Locate the cell with the specified text and output its (x, y) center coordinate. 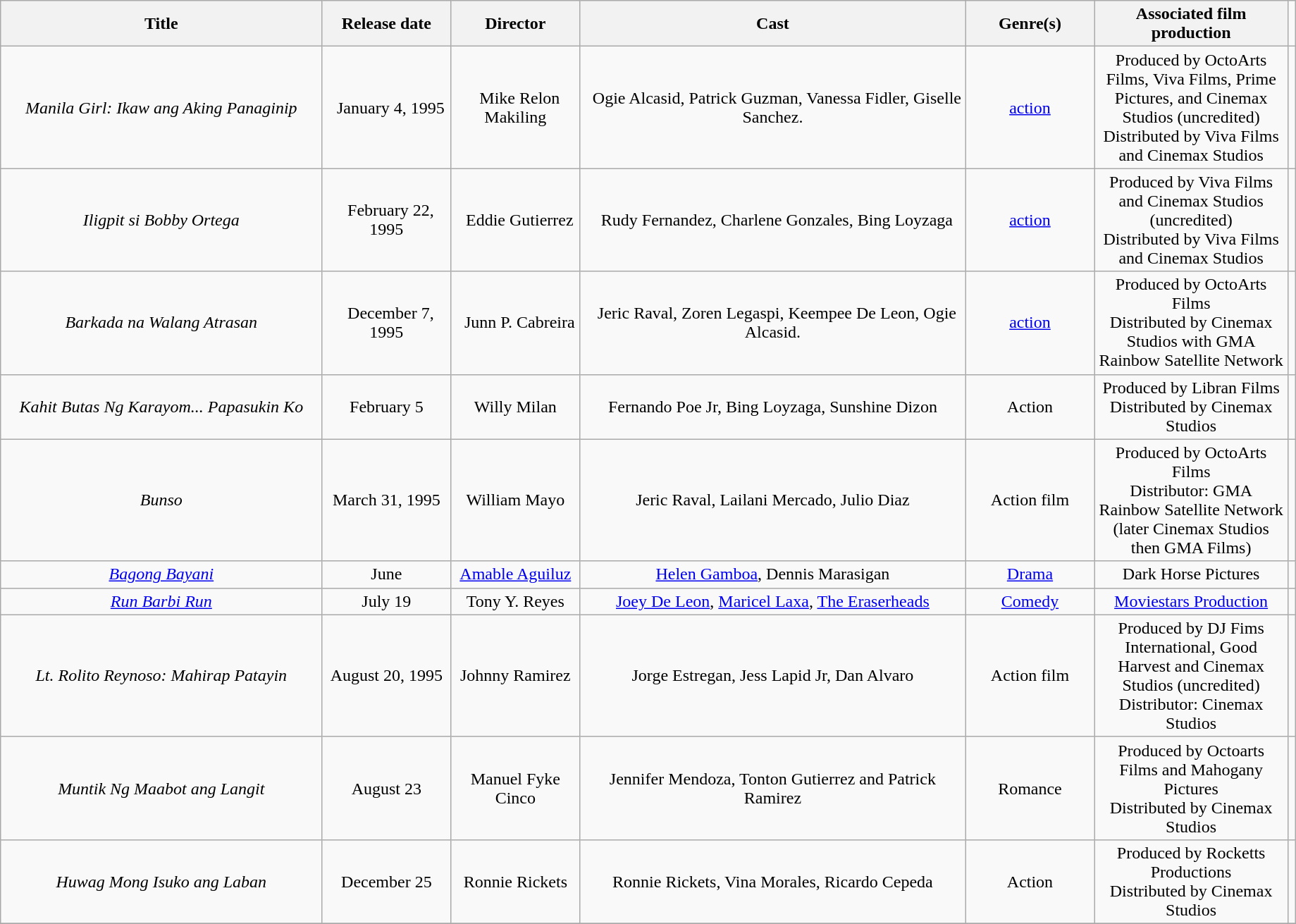
Kahit Butas Ng Karayom... Papasukin Ko (161, 407)
Ronnie Rickets (516, 881)
Romance (1030, 788)
December 7, 1995 (386, 323)
Johnny Ramirez (516, 675)
Huwag Mong Isuko ang Laban (161, 881)
Dark Horse Pictures (1191, 574)
January 4, 1995 (386, 107)
Bagong Bayani (161, 574)
Manila Girl: Ikaw ang Aking Panaginip (161, 107)
Produced by DJ Fims International, Good Harvest and Cinemax Studios (uncredited)Distributor: Cinemax Studios (1191, 675)
Moviestars Production (1191, 601)
Director (516, 24)
Produced by Rocketts ProductionsDistributed by Cinemax Studios (1191, 881)
Produced by OctoArts Films, Viva Films, Prime Pictures, and Cinemax Studios (uncredited)Distributed by Viva Films and Cinemax Studios (1191, 107)
March 31, 1995 (386, 500)
February 22, 1995 (386, 220)
Bunso (161, 500)
August 23 (386, 788)
Mike Relon Makiling (516, 107)
Joey De Leon, Maricel Laxa, The Eraserheads (772, 601)
Release date (386, 24)
Amable Aguiluz (516, 574)
July 19 (386, 601)
Title (161, 24)
Produced by OctoArts FilmsDistributed by Cinemax Studios with GMA Rainbow Satellite Network (1191, 323)
June (386, 574)
Iligpit si Bobby Ortega (161, 220)
Run Barbi Run (161, 601)
William Mayo (516, 500)
Produced by Viva Films and Cinemax Studios (uncredited)Distributed by Viva Films and Cinemax Studios (1191, 220)
Comedy (1030, 601)
Produced by OctoArts FilmsDistributor: GMA Rainbow Satellite Network (later Cinemax Studios then GMA Films) (1191, 500)
Helen Gamboa, Dennis Marasigan (772, 574)
Ogie Alcasid, Patrick Guzman, Vanessa Fidler, Giselle Sanchez. (772, 107)
Jeric Raval, Lailani Mercado, Julio Diaz (772, 500)
Tony Y. Reyes (516, 601)
Produced by Libran Films Distributed by Cinemax Studios (1191, 407)
August 20, 1995 (386, 675)
Jennifer Mendoza, Tonton Gutierrez and Patrick Ramirez (772, 788)
Eddie Gutierrez (516, 220)
Barkada na Walang Atrasan (161, 323)
Jorge Estregan, Jess Lapid Jr, Dan Alvaro (772, 675)
Ronnie Rickets, Vina Morales, Ricardo Cepeda (772, 881)
Manuel Fyke Cinco (516, 788)
Genre(s) (1030, 24)
Produced by Octoarts Films and Mahogany PicturesDistributed by Cinemax Studios (1191, 788)
Associated film production (1191, 24)
Rudy Fernandez, Charlene Gonzales, Bing Loyzaga (772, 220)
Drama (1030, 574)
Fernando Poe Jr, Bing Loyzaga, Sunshine Dizon (772, 407)
Willy Milan (516, 407)
Junn P. Cabreira (516, 323)
Cast (772, 24)
December 25 (386, 881)
February 5 (386, 407)
Muntik Ng Maabot ang Langit (161, 788)
Jeric Raval, Zoren Legaspi, Keempee De Leon, Ogie Alcasid. (772, 323)
Lt. Rolito Reynoso: Mahirap Patayin (161, 675)
